Output the [x, y] coordinate of the center of the cell containing the given text.  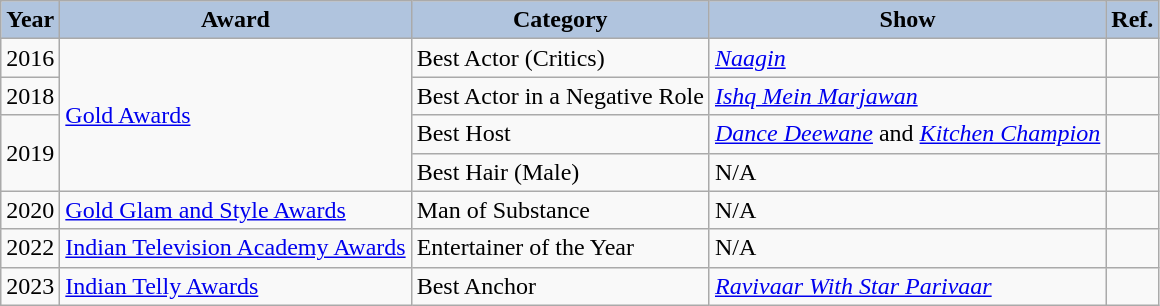
Category [560, 20]
Naagin [907, 58]
Best Anchor [560, 286]
Show [907, 20]
Year [30, 20]
Dance Deewane and Kitchen Champion [907, 134]
Indian Telly Awards [236, 286]
Best Hair (Male) [560, 172]
Man of Substance [560, 210]
2018 [30, 96]
Ravivaar With Star Parivaar [907, 286]
Gold Awards [236, 115]
Best Actor in a Negative Role [560, 96]
2016 [30, 58]
2019 [30, 153]
Indian Television Academy Awards [236, 248]
Gold Glam and Style Awards [236, 210]
Ishq Mein Marjawan [907, 96]
Entertainer of the Year [560, 248]
2022 [30, 248]
Best Actor (Critics) [560, 58]
2023 [30, 286]
Ref. [1132, 20]
Best Host [560, 134]
2020 [30, 210]
Award [236, 20]
